Locate the cell with the specified text and output its (X, Y) center coordinate. 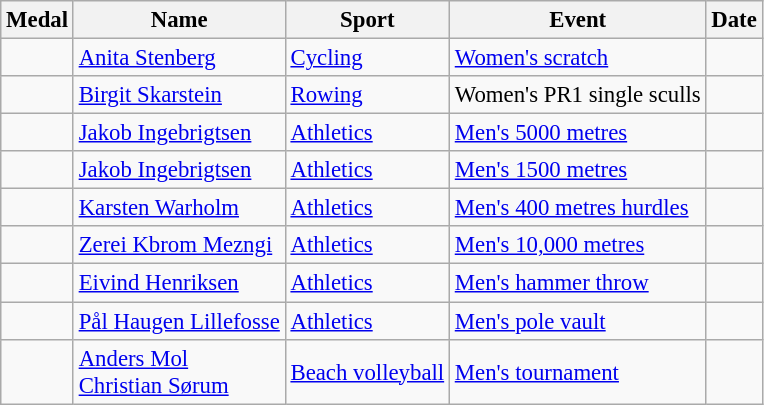
Sport (367, 20)
Men's 1500 metres (578, 170)
Beach volleyball (367, 372)
Men's pole vault (578, 321)
Men's 10,000 metres (578, 245)
Medal (38, 20)
Anders MolChristian Sørum (179, 372)
Pål Haugen Lillefosse (179, 321)
Men's tournament (578, 372)
Zerei Kbrom Mezngi (179, 245)
Men's hammer throw (578, 283)
Men's 5000 metres (578, 133)
Name (179, 20)
Anita Stenberg (179, 58)
Birgit Skarstein (179, 95)
Rowing (367, 95)
Eivind Henriksen (179, 283)
Date (734, 20)
Women's scratch (578, 58)
Women's PR1 single sculls (578, 95)
Cycling (367, 58)
Event (578, 20)
Karsten Warholm (179, 208)
Men's 400 metres hurdles (578, 208)
